For the text-containing cell, return its midpoint in (x, y) coordinate format. 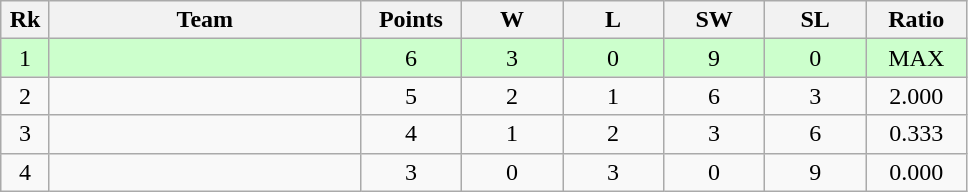
Rk (26, 20)
W (512, 20)
L (612, 20)
SL (816, 20)
SW (714, 20)
MAX (916, 58)
0.333 (916, 134)
0.000 (916, 172)
Team (204, 20)
Points (410, 20)
5 (410, 96)
2.000 (916, 96)
Ratio (916, 20)
